Find where the given text appears and provide that cell's center as [x, y] coordinate. 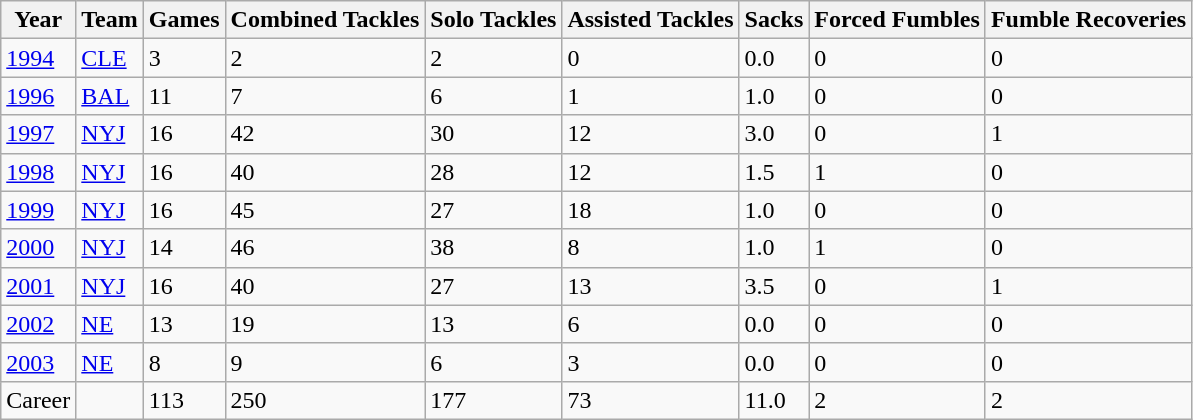
3.5 [774, 286]
30 [494, 134]
3.0 [774, 134]
2002 [38, 324]
Fumble Recoveries [1088, 20]
9 [325, 362]
7 [325, 96]
2001 [38, 286]
113 [184, 400]
42 [325, 134]
Team [110, 20]
1999 [38, 210]
1994 [38, 58]
38 [494, 248]
Forced Fumbles [898, 20]
11.0 [774, 400]
46 [325, 248]
2000 [38, 248]
177 [494, 400]
Sacks [774, 20]
Assisted Tackles [650, 20]
19 [325, 324]
BAL [110, 96]
1998 [38, 172]
1996 [38, 96]
Career [38, 400]
Combined Tackles [325, 20]
Year [38, 20]
1.5 [774, 172]
11 [184, 96]
CLE [110, 58]
250 [325, 400]
73 [650, 400]
2003 [38, 362]
28 [494, 172]
45 [325, 210]
14 [184, 248]
Solo Tackles [494, 20]
18 [650, 210]
Games [184, 20]
1997 [38, 134]
